Scan for the cell matching the given text and deliver its [x, y] coordinate at center. 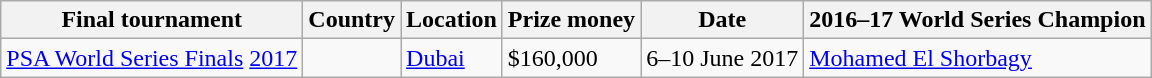
$160,000 [571, 58]
Location [452, 20]
PSA World Series Finals 2017 [152, 58]
6–10 June 2017 [722, 58]
Date [722, 20]
Final tournament [152, 20]
2016–17 World Series Champion [978, 20]
Country [352, 20]
Prize money [571, 20]
Mohamed El Shorbagy [978, 58]
Dubai [452, 58]
